Extract the [X, Y] coordinate from the center of the cell holding the provided text.  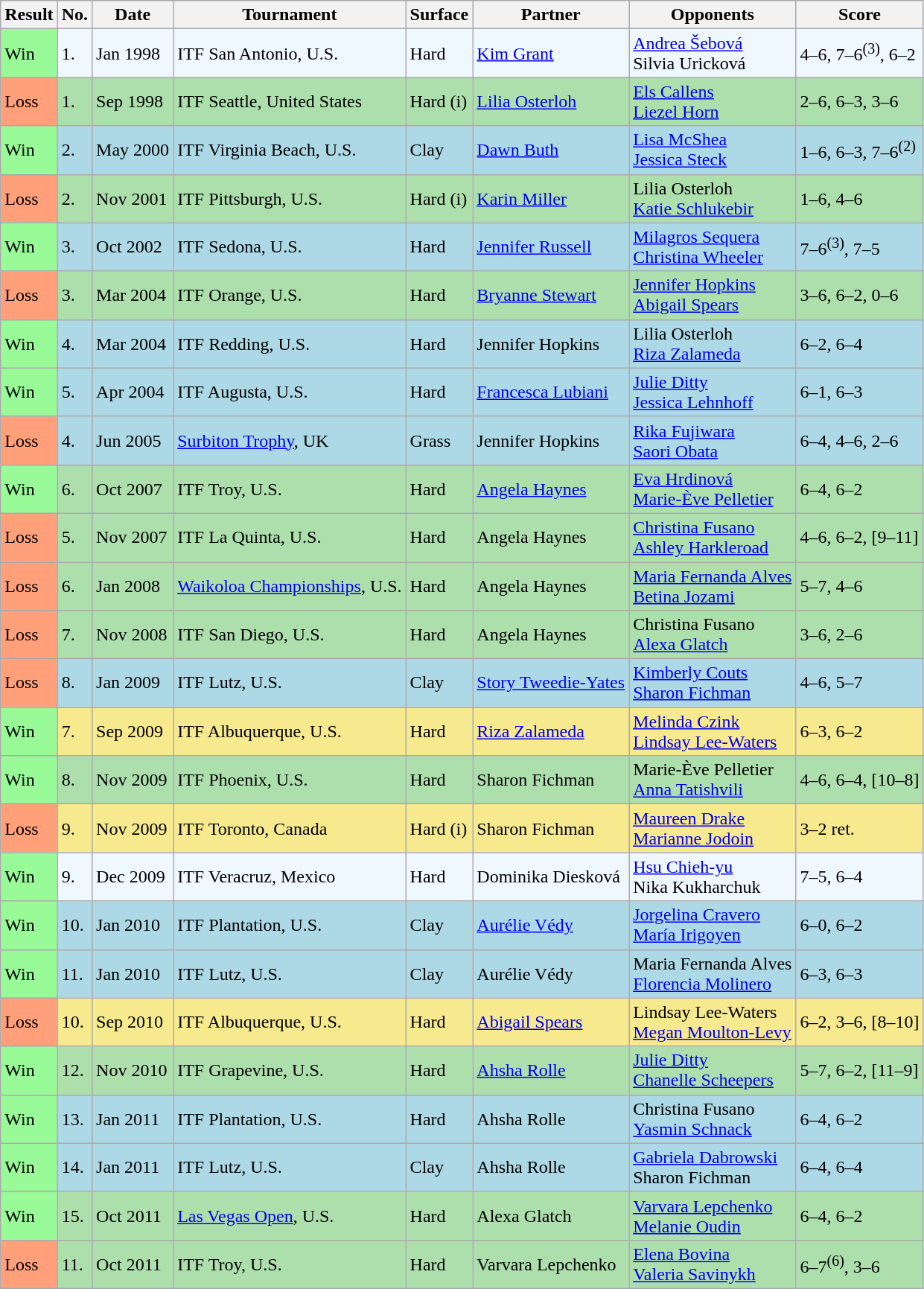
ITF Orange, U.S. [290, 295]
Sep 2009 [133, 731]
1–6, 4–6 [859, 198]
7–6(3), 7–5 [859, 247]
Gabriela Dabrowski Sharon Fichman [713, 1168]
6–0, 6–2 [859, 925]
Rika Fujiwara Saori Obata [713, 441]
Jorgelina Cravero María Irigoyen [713, 925]
ITF Pittsburgh, U.S. [290, 198]
Karin Miller [551, 198]
Nov 2010 [133, 1071]
3–6, 6–2, 0–6 [859, 295]
3–6, 2–6 [859, 634]
Abigail Spears [551, 1022]
Dec 2009 [133, 877]
Kimberly Couts Sharon Fichman [713, 684]
6–4, 4–6, 2–6 [859, 441]
Alexa Glatch [551, 1215]
Surbiton Trophy, UK [290, 441]
4–6, 5–7 [859, 684]
4–6, 6–2, [9–11] [859, 538]
Francesca Lubiani [551, 392]
Las Vegas Open, U.S. [290, 1215]
Hsu Chieh-yu Nika Kukharchuk [713, 877]
Opponents [713, 15]
Christina Fusano Yasmin Schnack [713, 1118]
ITF Phoenix, U.S. [290, 780]
Apr 2004 [133, 392]
ITF Sedona, U.S. [290, 247]
Melinda Czink Lindsay Lee-Waters [713, 731]
Jan 2009 [133, 684]
Jennifer Hopkins Abigail Spears [713, 295]
Christina Fusano Ashley Harkleroad [713, 538]
ITF Redding, U.S. [290, 344]
6–2, 6–4 [859, 344]
ITF Veracruz, Mexico [290, 877]
Surface [439, 15]
Els Callens Liezel Horn [713, 101]
ITF Augusta, U.S. [290, 392]
Julie Ditty Jessica Lehnhoff [713, 392]
15. [74, 1215]
Bryanne Stewart [551, 295]
ITF San Antonio, U.S. [290, 54]
4–6, 6–4, [10–8] [859, 780]
Oct 2007 [133, 488]
ITF Grapevine, U.S. [290, 1071]
Partner [551, 15]
1–6, 6–3, 7–6(2) [859, 150]
Story Tweedie-Yates [551, 684]
Jan 2008 [133, 585]
Maureen Drake Marianne Jodoin [713, 828]
6–1, 6–3 [859, 392]
Tournament [290, 15]
6–3, 6–3 [859, 974]
2–6, 6–3, 3–6 [859, 101]
Christina Fusano Alexa Glatch [713, 634]
Oct 2002 [133, 247]
Sep 1998 [133, 101]
Maria Fernanda Alves Betina Jozami [713, 585]
Lindsay Lee-Waters Megan Moulton-Levy [713, 1022]
Eva Hrdinová Marie-Ève Pelletier [713, 488]
6–7(6), 3–6 [859, 1264]
6–4, 6–4 [859, 1168]
Kim Grant [551, 54]
Jun 2005 [133, 441]
Result [29, 15]
Date [133, 15]
Maria Fernanda Alves Florencia Molinero [713, 974]
4–6, 7–6(3), 6–2 [859, 54]
13. [74, 1118]
Riza Zalameda [551, 731]
12. [74, 1071]
Dawn Buth [551, 150]
Nov 2007 [133, 538]
Andrea Šebová Silvia Uricková [713, 54]
Lisa McShea Jessica Steck [713, 150]
Nov 2001 [133, 198]
Varvara Lepchenko Melanie Oudin [713, 1215]
ITF Seattle, United States [290, 101]
No. [74, 15]
5–7, 6–2, [11–9] [859, 1071]
5–7, 4–6 [859, 585]
ITF Toronto, Canada [290, 828]
14. [74, 1168]
Lilia Osterloh Katie Schlukebir [713, 198]
Elena Bovina Valeria Savinykh [713, 1264]
Sep 2010 [133, 1022]
Score [859, 15]
7–5, 6–4 [859, 877]
Jan 1998 [133, 54]
Jennifer Russell [551, 247]
ITF Virginia Beach, U.S. [290, 150]
Nov 2008 [133, 634]
6–2, 3–6, [8–10] [859, 1022]
Julie Ditty Chanelle Scheepers [713, 1071]
Milagros Sequera Christina Wheeler [713, 247]
May 2000 [133, 150]
Marie-Ève Pelletier Anna Tatishvili [713, 780]
ITF San Diego, U.S. [290, 634]
Grass [439, 441]
3–2 ret. [859, 828]
Waikoloa Championships, U.S. [290, 585]
6–3, 6–2 [859, 731]
ITF La Quinta, U.S. [290, 538]
Lilia Osterloh [551, 101]
Lilia Osterloh Riza Zalameda [713, 344]
Varvara Lepchenko [551, 1264]
Dominika Diesková [551, 877]
